Search for the cell housing the specified text and yield its (x, y) center coordinate. 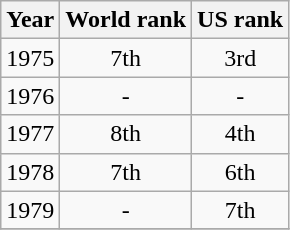
6th (240, 172)
Year (30, 20)
1977 (30, 134)
World rank (126, 20)
1978 (30, 172)
1976 (30, 96)
US rank (240, 20)
4th (240, 134)
1975 (30, 58)
1979 (30, 210)
8th (126, 134)
3rd (240, 58)
